Provide the [x, y] coordinate of the cell's center where the given text is located.  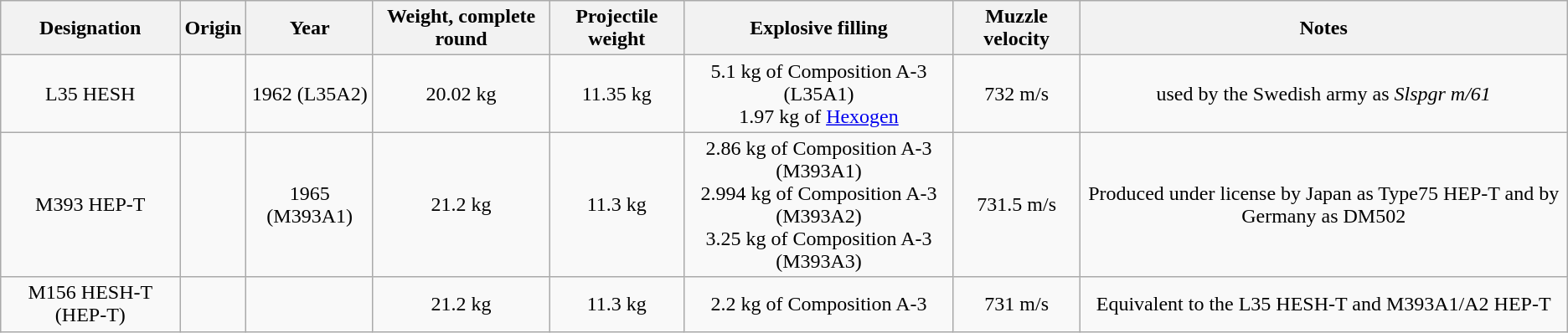
5.1 kg of Composition A-3 (L35A1)1.97 kg of Hexogen [819, 94]
2.86 kg of Composition A-3 (M393A1)2.994 kg of Composition A-3 (M393A2)3.25 kg of Composition A-3 (M393A3) [819, 204]
Origin [213, 28]
Equivalent to the L35 HESH-T and M393A1/A2 HEP-T [1323, 305]
used by the Swedish army as Slspgr m/61 [1323, 94]
11.35 kg [616, 94]
20.02 kg [461, 94]
Muzzle velocity [1017, 28]
Year [310, 28]
1962 (L35A2) [310, 94]
731.5 m/s [1017, 204]
L35 HESH [90, 94]
2.2 kg of Composition A-3 [819, 305]
731 m/s [1017, 305]
Produced under license by Japan as Type75 HEP-T and by Germany as DM502 [1323, 204]
Designation [90, 28]
Projectile weight [616, 28]
732 m/s [1017, 94]
Notes [1323, 28]
Explosive filling [819, 28]
M156 HESH-T (HEP-T) [90, 305]
M393 HEP-T [90, 204]
1965 (M393A1) [310, 204]
Weight, complete round [461, 28]
